Output the [x, y] coordinate of the center of the cell containing the given text.  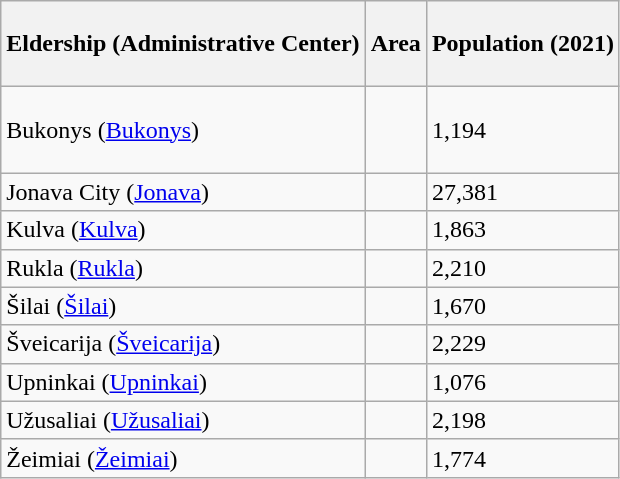
1,670 [522, 306]
Population (2021) [522, 44]
Šilai (Šilai) [183, 306]
Bukonys (Bukonys) [183, 130]
1,194 [522, 130]
2,210 [522, 268]
Jonava City (Jonava) [183, 192]
27,381 [522, 192]
Upninkai (Upninkai) [183, 382]
1,863 [522, 230]
Area [396, 44]
1,774 [522, 458]
2,229 [522, 344]
Kulva (Kulva) [183, 230]
Žeimiai (Žeimiai) [183, 458]
1,076 [522, 382]
Užusaliai (Užusaliai) [183, 420]
2,198 [522, 420]
Šveicarija (Šveicarija) [183, 344]
Rukla (Rukla) [183, 268]
Eldership (Administrative Center) [183, 44]
